Extract the (x, y) coordinate from the center of the cell holding the provided text.  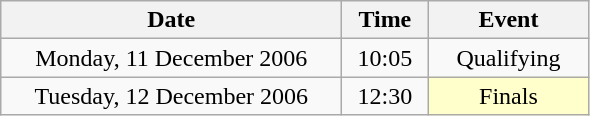
Tuesday, 12 December 2006 (172, 96)
Monday, 11 December 2006 (172, 58)
Date (172, 20)
Time (385, 20)
10:05 (385, 58)
12:30 (385, 96)
Event (508, 20)
Finals (508, 96)
Qualifying (508, 58)
